Return (x, y) of the center of cell containing provided text 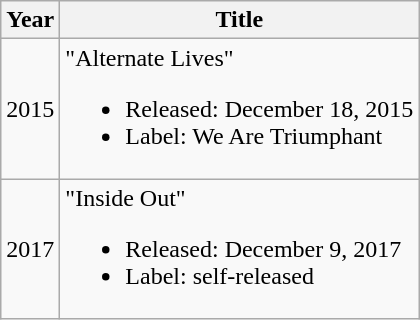
2017 (30, 249)
"Inside Out"Released: December 9, 2017Label: self-released (240, 249)
2015 (30, 109)
Year (30, 20)
Title (240, 20)
"Alternate Lives"Released: December 18, 2015Label: We Are Triumphant (240, 109)
